Return the [X, Y] coordinate for the center point of the cell that contains the specified text.  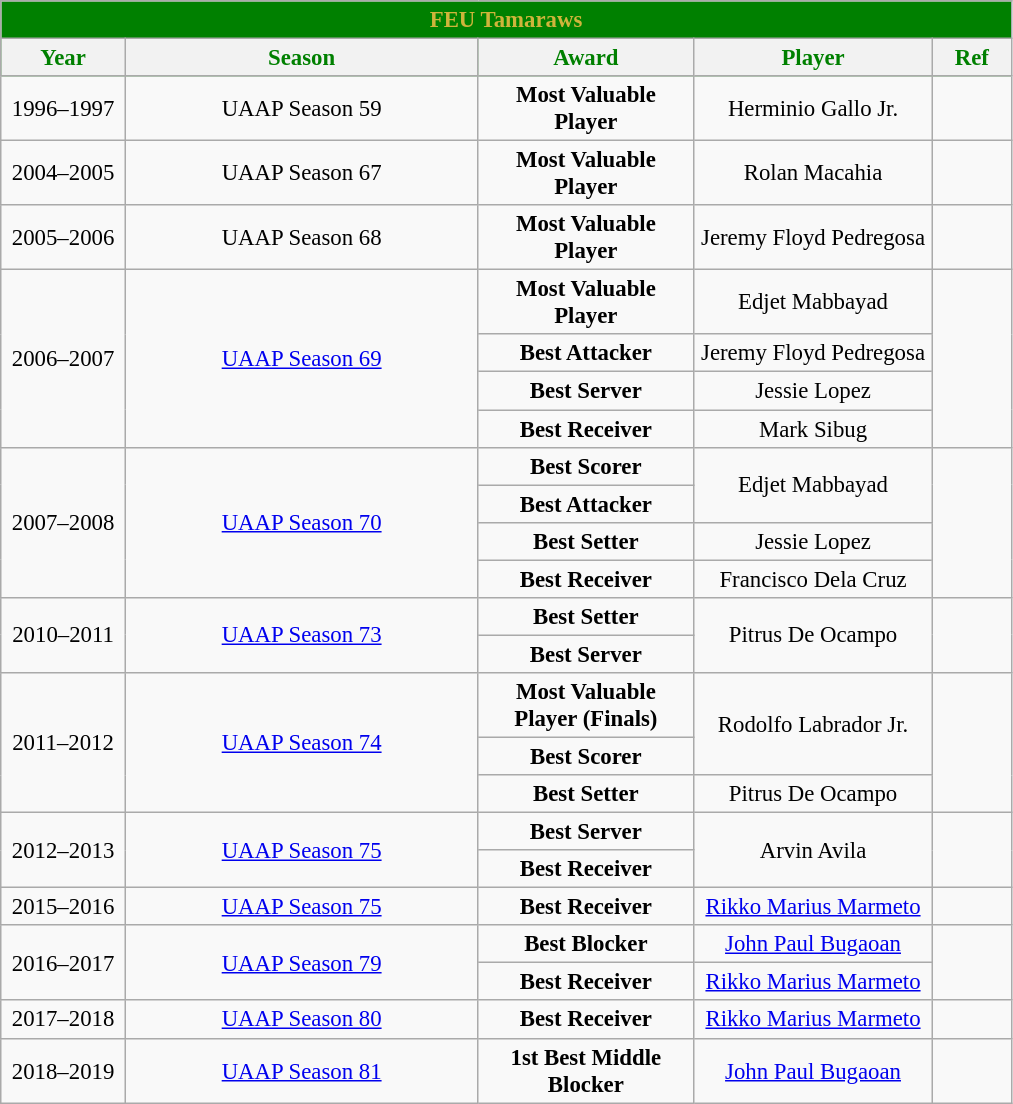
Year [64, 58]
1996–1997 [64, 108]
UAAP Season 68 [302, 238]
2015–2016 [64, 907]
Best Blocker [586, 944]
2007–2008 [64, 522]
Herminio Gallo Jr. [814, 108]
2006–2007 [64, 358]
UAAP Season 80 [302, 1020]
UAAP Season 69 [302, 358]
UAAP Season 74 [302, 743]
Mark Sibug [814, 429]
2017–2018 [64, 1020]
Most Valuable Player (Finals) [586, 706]
2018–2019 [64, 1070]
2012–2013 [64, 850]
2004–2005 [64, 174]
2005–2006 [64, 238]
Arvin Avila [814, 850]
UAAP Season 59 [302, 108]
UAAP Season 81 [302, 1070]
2011–2012 [64, 743]
Award [586, 58]
UAAP Season 67 [302, 174]
FEU Tamaraws [506, 20]
2016–2017 [64, 962]
Ref [972, 58]
Season [302, 58]
Rolan Macahia [814, 174]
1st Best Middle Blocker [586, 1070]
UAAP Season 73 [302, 636]
Player [814, 58]
UAAP Season 79 [302, 962]
2010–2011 [64, 636]
Rodolfo Labrador Jr. [814, 724]
UAAP Season 70 [302, 522]
Francisco Dela Cruz [814, 579]
